Detect which cell encompasses the target text, then output its [X, Y] center coordinate. 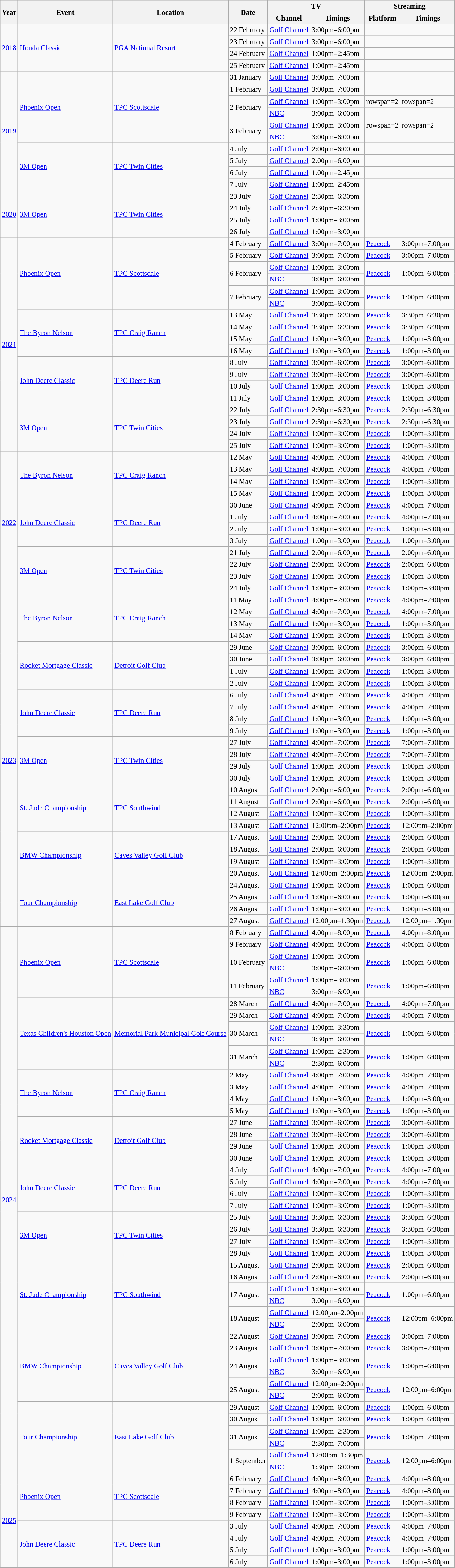
30 July [248, 778]
26 August [248, 909]
11 August [248, 802]
2018 [9, 48]
23 August [248, 1348]
1 September [248, 1461]
Date [248, 12]
1 February [248, 89]
21 July [248, 552]
12 August [248, 814]
11 February [248, 986]
2020 [9, 214]
PGA National Resort [171, 48]
Texas Children's Houston Open [65, 1034]
30 August [248, 1420]
29 July [248, 766]
2 May [248, 1075]
25 February [248, 66]
13 August [248, 826]
1:30pm–6:00pm [338, 1467]
Event [65, 12]
2019 [9, 131]
Platform [382, 18]
16 May [248, 351]
16 August [248, 1277]
29 August [248, 1408]
Location [171, 12]
2021 [9, 345]
31 March [248, 1057]
1:00pm–7:00pm [427, 1437]
28 March [248, 1004]
5 May [248, 1111]
Streaming [410, 6]
22 August [248, 1336]
Honda Classic [65, 48]
3 May [248, 1087]
5 February [248, 256]
1:00pm–3:30pm [338, 1028]
29 March [248, 1016]
24 February [248, 54]
TV [316, 6]
11 May [248, 600]
10 July [248, 386]
31 January [248, 77]
4 May [248, 1099]
2022 [9, 523]
28 June [248, 1134]
19 August [248, 861]
2024 [9, 1200]
31 August [248, 1437]
4 February [248, 244]
11 July [248, 398]
2025 [9, 1521]
10 February [248, 962]
3:30pm–6:00pm [338, 1040]
22 February [248, 30]
2:30pm–6:00pm [338, 1063]
27 June [248, 1123]
27 August [248, 921]
10 August [248, 790]
23 February [248, 42]
Memorial Park Municipal Golf Course [171, 1034]
Channel [289, 18]
20 August [248, 873]
2:30pm–7:00pm [338, 1443]
3 February [248, 131]
2 February [248, 107]
30 March [248, 1034]
2023 [9, 761]
15 August [248, 1265]
Year [9, 12]
